Search for the cell housing the specified text and yield its [x, y] center coordinate. 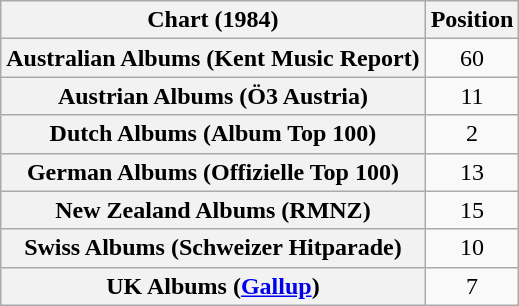
7 [472, 286]
15 [472, 210]
Dutch Albums (Album Top 100) [213, 134]
Swiss Albums (Schweizer Hitparade) [213, 248]
German Albums (Offizielle Top 100) [213, 172]
New Zealand Albums (RMNZ) [213, 210]
11 [472, 96]
Position [472, 20]
UK Albums (Gallup) [213, 286]
Austrian Albums (Ö3 Austria) [213, 96]
Chart (1984) [213, 20]
13 [472, 172]
10 [472, 248]
Australian Albums (Kent Music Report) [213, 58]
2 [472, 134]
60 [472, 58]
